Return the [X, Y] coordinate for the center point of the cell that contains the specified text.  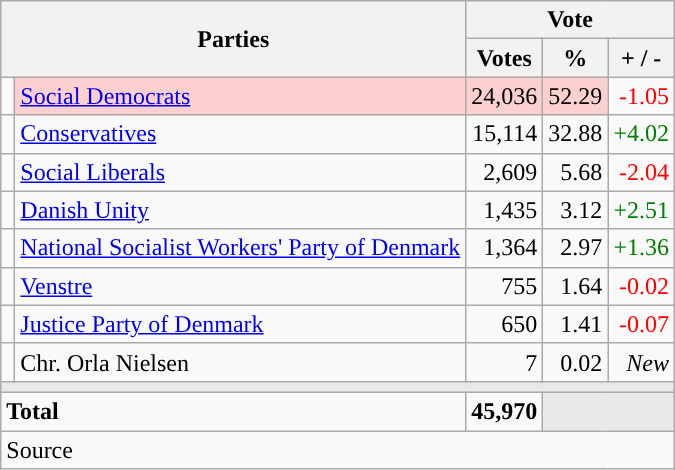
45,970 [504, 411]
+ / - [642, 58]
+4.02 [642, 134]
2,609 [504, 172]
Danish Unity [240, 210]
15,114 [504, 134]
Total [234, 411]
2.97 [576, 248]
Vote [570, 20]
0.02 [576, 362]
3.12 [576, 210]
1,435 [504, 210]
Chr. Orla Nielsen [240, 362]
1.64 [576, 286]
-2.04 [642, 172]
32.88 [576, 134]
7 [504, 362]
+2.51 [642, 210]
New [642, 362]
755 [504, 286]
-0.07 [642, 324]
Conservatives [240, 134]
1.41 [576, 324]
Source [338, 449]
% [576, 58]
Social Liberals [240, 172]
Social Democrats [240, 96]
Parties [234, 39]
5.68 [576, 172]
Votes [504, 58]
+1.36 [642, 248]
National Socialist Workers' Party of Denmark [240, 248]
650 [504, 324]
24,036 [504, 96]
Venstre [240, 286]
52.29 [576, 96]
Justice Party of Denmark [240, 324]
-0.02 [642, 286]
-1.05 [642, 96]
1,364 [504, 248]
